Determine the [X, Y] coordinate at the center of the cell enclosing the given text.  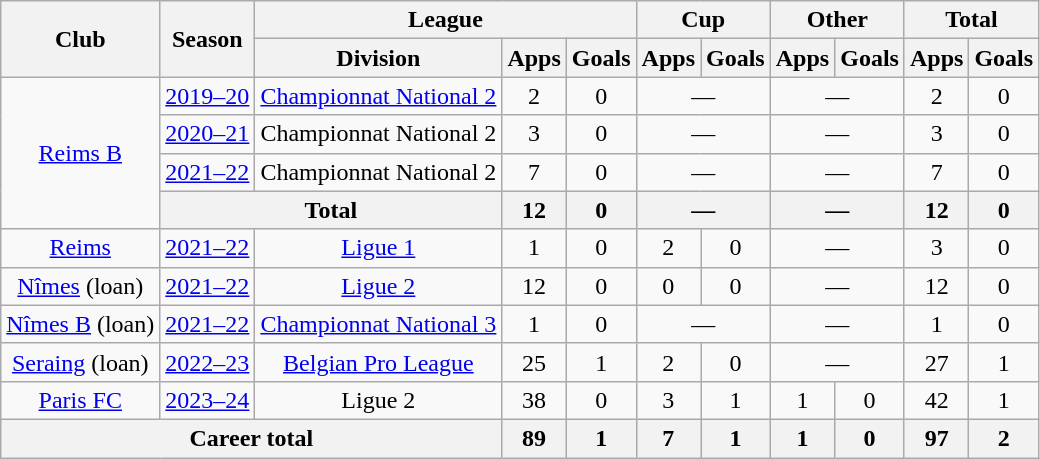
Reims [80, 248]
Seraing (loan) [80, 362]
2020–21 [208, 134]
27 [936, 362]
25 [534, 362]
Nîmes B (loan) [80, 324]
Reims B [80, 153]
2019–20 [208, 96]
Paris FC [80, 400]
Division [378, 58]
89 [534, 438]
Other [837, 20]
Nîmes (loan) [80, 286]
Belgian Pro League [378, 362]
Career total [252, 438]
Club [80, 39]
Championnat National 3 [378, 324]
38 [534, 400]
Season [208, 39]
League [446, 20]
2023–24 [208, 400]
Ligue 1 [378, 248]
Cup [703, 20]
97 [936, 438]
2022–23 [208, 362]
42 [936, 400]
